From the cell containing the given text, extract its center point as [X, Y] coordinate. 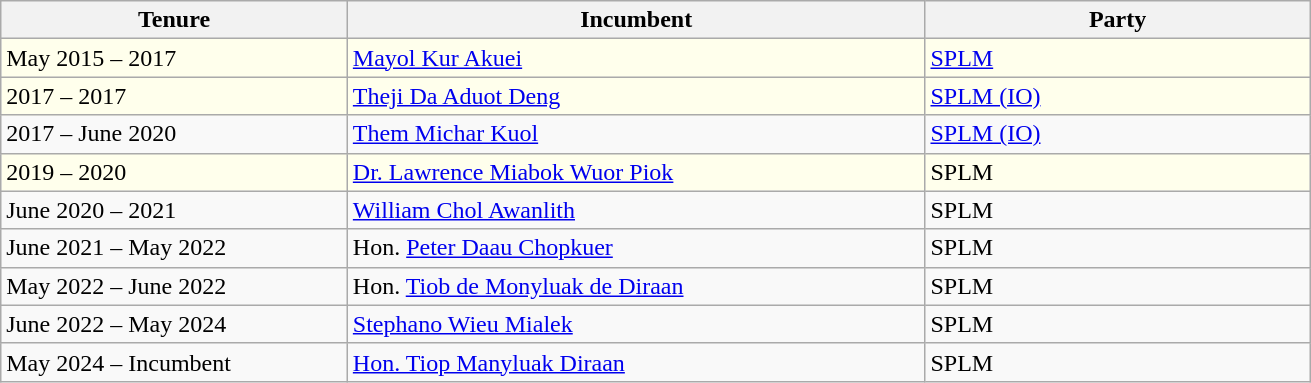
June 2022 – May 2024 [174, 324]
June 2020 – 2021 [174, 210]
May 2024 – Incumbent [174, 362]
William Chol Awanlith [636, 210]
June 2021 – May 2022 [174, 248]
2019 – 2020 [174, 172]
Theji Da Aduot Deng [636, 96]
Stephano Wieu Mialek [636, 324]
May 2015 – 2017 [174, 58]
Incumbent [636, 20]
May 2022 – June 2022 [174, 286]
Hon. Tiob de Monyluak de Diraan [636, 286]
Party [1118, 20]
2017 – 2017 [174, 96]
Hon. Tiop Manyluak Diraan [636, 362]
Hon. Peter Daau Chopkuer [636, 248]
Dr. Lawrence Miabok Wuor Piok [636, 172]
Them Michar Kuol [636, 134]
2017 – June 2020 [174, 134]
Mayol Kur Akuei [636, 58]
Tenure [174, 20]
